Scan for the cell matching the given text and deliver its (x, y) coordinate at center. 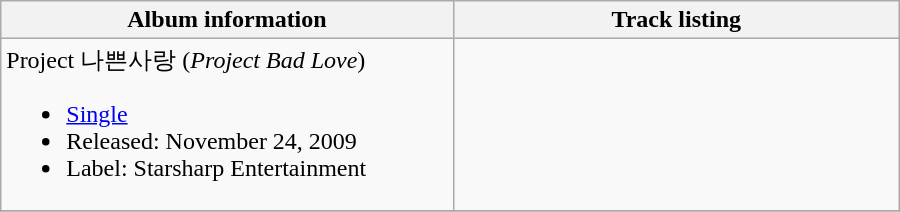
Project 나쁜사랑 (Project Bad Love)SingleReleased: November 24, 2009Label: Starsharp Entertainment (227, 125)
Album information (227, 20)
Track listing (676, 20)
